Capture the cell that displays the provided text and extract its (x, y) central coordinate. 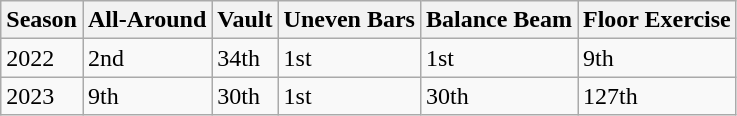
Vault (245, 20)
All-Around (146, 20)
127th (658, 96)
Uneven Bars (349, 20)
2023 (42, 96)
Season (42, 20)
34th (245, 58)
Floor Exercise (658, 20)
Balance Beam (498, 20)
2022 (42, 58)
2nd (146, 58)
